Return (x, y) of the center of cell containing provided text 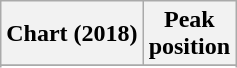
Peak position (189, 34)
Chart (2018) (72, 34)
